Output the (X, Y) coordinate of the center of the cell containing the given text.  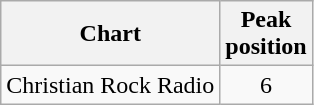
6 (266, 85)
Chart (110, 34)
Peakposition (266, 34)
Christian Rock Radio (110, 85)
